Provide the [x, y] coordinate of the cell's center where the given text is located.  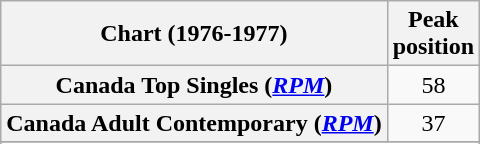
37 [433, 123]
Chart (1976-1977) [194, 34]
Canada Adult Contemporary (RPM) [194, 123]
Canada Top Singles (RPM) [194, 85]
Peakposition [433, 34]
58 [433, 85]
